Provide the [x, y] coordinate of the cell's center where the given text is located.  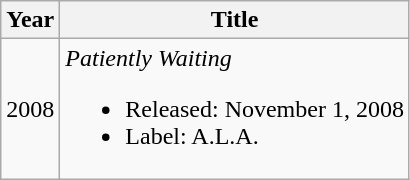
Title [235, 20]
2008 [30, 109]
Year [30, 20]
Patiently WaitingReleased: November 1, 2008Label: A.L.A. [235, 109]
